Identify which cell holds the provided text, then report its [X, Y] central coordinate. 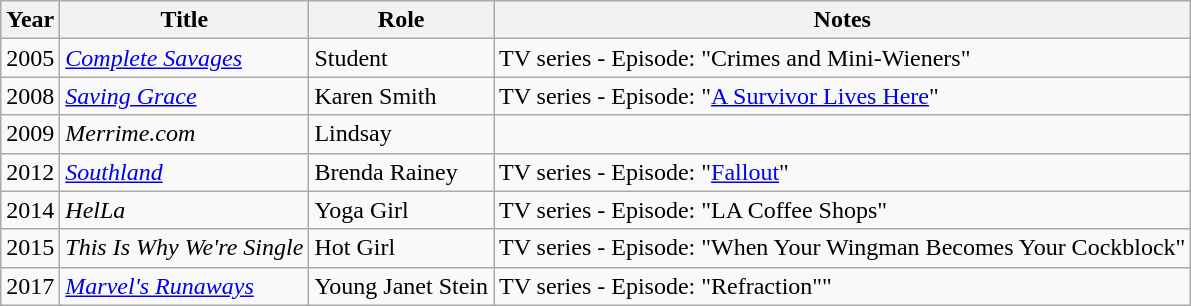
TV series - Episode: "LA Coffee Shops" [842, 210]
Complete Savages [184, 58]
Yoga Girl [402, 210]
TV series - Episode: "A Survivor Lives Here" [842, 96]
Year [30, 20]
TV series - Episode: "Refraction"" [842, 286]
Hot Girl [402, 248]
2008 [30, 96]
Student [402, 58]
Notes [842, 20]
Merrime.com [184, 134]
Role [402, 20]
This Is Why We're Single [184, 248]
Saving Grace [184, 96]
2017 [30, 286]
TV series - Episode: "When Your Wingman Becomes Your Cockblock" [842, 248]
2005 [30, 58]
TV series - Episode: "Crimes and Mini-Wieners" [842, 58]
Young Janet Stein [402, 286]
Southland [184, 172]
2012 [30, 172]
Lindsay [402, 134]
2009 [30, 134]
Brenda Rainey [402, 172]
Title [184, 20]
Karen Smith [402, 96]
2015 [30, 248]
TV series - Episode: "Fallout" [842, 172]
Marvel's Runaways [184, 286]
2014 [30, 210]
HelLa [184, 210]
